Find where the given text appears and provide that cell's center as (X, Y) coordinate. 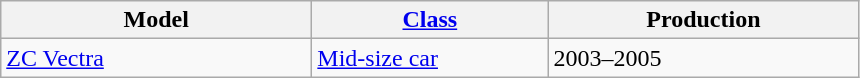
Mid-size car (430, 58)
2003–2005 (704, 58)
Model (156, 20)
Production (704, 20)
ZC Vectra (156, 58)
Class (430, 20)
